From the cell containing the given text, extract its center point as [X, Y] coordinate. 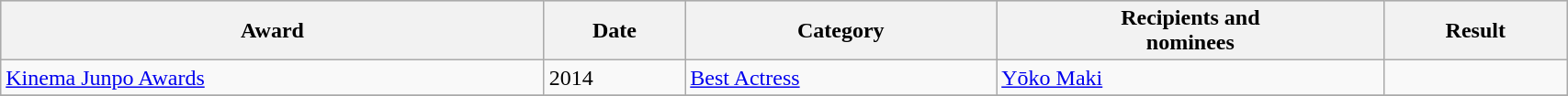
Recipients and nominees [1190, 31]
Best Actress [841, 78]
Yōko Maki [1190, 78]
Kinema Junpo Awards [272, 78]
Category [841, 31]
2014 [615, 78]
Date [615, 31]
Award [272, 31]
Result [1475, 31]
